Extract the (X, Y) coordinate from the center of the cell holding the provided text.  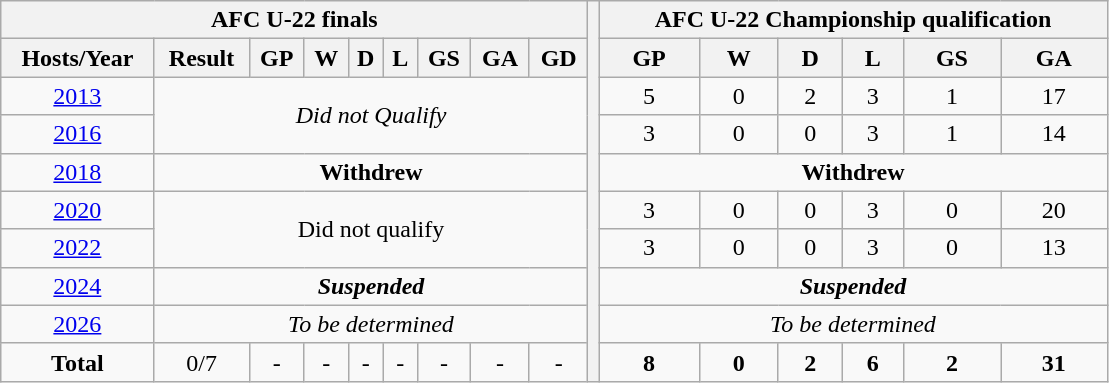
2018 (78, 172)
Result (202, 58)
AFC U-22 finals (294, 20)
2020 (78, 210)
6 (872, 362)
Did not Qualify (371, 115)
31 (1054, 362)
2016 (78, 134)
2022 (78, 248)
Total (78, 362)
2024 (78, 286)
Did not qualify (371, 229)
13 (1054, 248)
8 (649, 362)
2026 (78, 324)
5 (649, 96)
17 (1054, 96)
Hosts/Year (78, 58)
2013 (78, 96)
GD (558, 58)
AFC U-22 Championship qualification (853, 20)
20 (1054, 210)
0/7 (202, 362)
14 (1054, 134)
